For the text-containing cell, return its midpoint in [x, y] coordinate format. 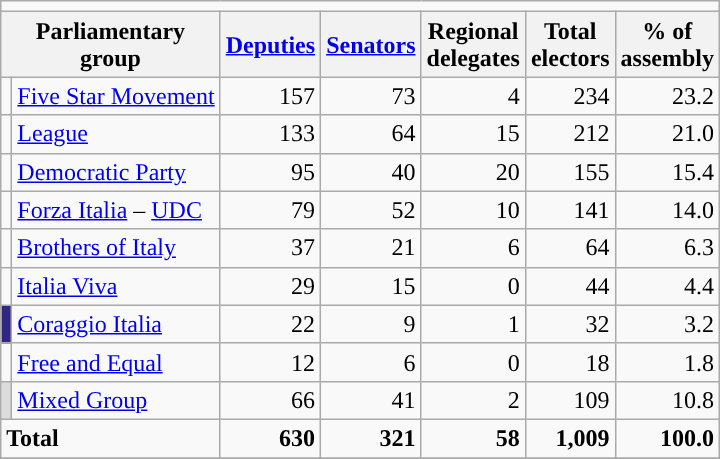
6.3 [667, 248]
4.4 [667, 286]
Parliamentarygroup [110, 44]
41 [371, 400]
79 [270, 210]
League [116, 134]
Total [110, 438]
73 [371, 96]
18 [570, 362]
133 [270, 134]
40 [371, 172]
109 [570, 400]
Five Star Movement [116, 96]
212 [570, 134]
10 [473, 210]
52 [371, 210]
321 [371, 438]
Brothers of Italy [116, 248]
Mixed Group [116, 400]
630 [270, 438]
22 [270, 324]
157 [270, 96]
32 [570, 324]
234 [570, 96]
4 [473, 96]
100.0 [667, 438]
Forza Italia – UDC [116, 210]
Totalelectors [570, 44]
Free and Equal [116, 362]
3.2 [667, 324]
Italia Viva [116, 286]
66 [270, 400]
20 [473, 172]
21 [371, 248]
141 [570, 210]
Senators [371, 44]
23.2 [667, 96]
44 [570, 286]
1 [473, 324]
15.4 [667, 172]
14.0 [667, 210]
% ofassembly [667, 44]
95 [270, 172]
1,009 [570, 438]
12 [270, 362]
9 [371, 324]
29 [270, 286]
37 [270, 248]
Deputies [270, 44]
155 [570, 172]
2 [473, 400]
10.8 [667, 400]
1.8 [667, 362]
21.0 [667, 134]
Democratic Party [116, 172]
Regionaldelegates [473, 44]
Coraggio Italia [116, 324]
58 [473, 438]
